Find where the given text appears and provide that cell's center as [x, y] coordinate. 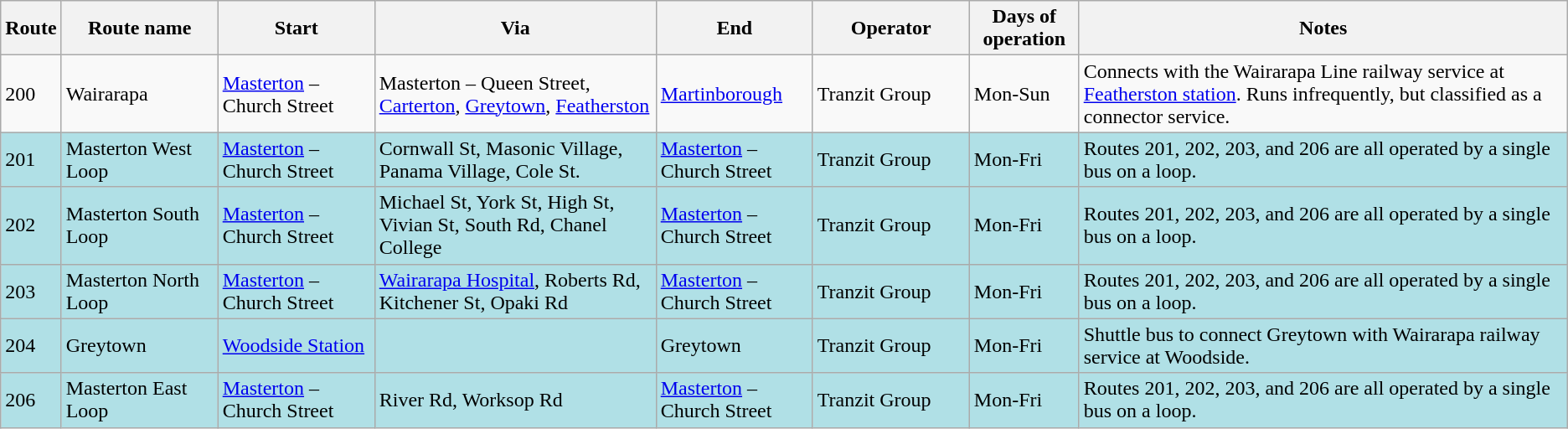
Masterton – Queen Street, Carterton, Greytown, Featherston [515, 94]
Route name [139, 28]
204 [31, 345]
Mon-Sun [1024, 94]
Masterton South Loop [139, 225]
Martinborough [734, 94]
Start [297, 28]
Woodside Station [297, 345]
Masterton East Loop [139, 401]
200 [31, 94]
Operator [891, 28]
206 [31, 401]
River Rd, Worksop Rd [515, 401]
Masterton West Loop [139, 159]
Masterton North Loop [139, 292]
Via [515, 28]
End [734, 28]
Cornwall St, Masonic Village, Panama Village, Cole St. [515, 159]
203 [31, 292]
Wairarapa Hospital, Roberts Rd, Kitchener St, Opaki Rd [515, 292]
Days of operation [1024, 28]
201 [31, 159]
Shuttle bus to connect Greytown with Wairarapa railway service at Woodside. [1323, 345]
Connects with the Wairarapa Line railway service at Featherston station. Runs infrequently, but classified as a connector service. [1323, 94]
Route [31, 28]
202 [31, 225]
Wairarapa [139, 94]
Notes [1323, 28]
Michael St, York St, High St, Vivian St, South Rd, Chanel College [515, 225]
